For the text-containing cell, return its midpoint in [x, y] coordinate format. 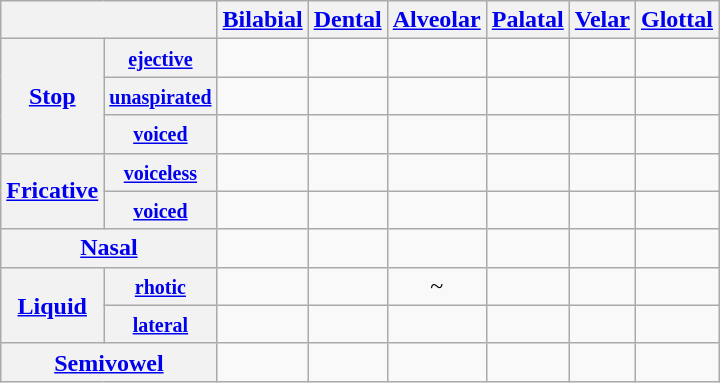
unaspirated [160, 96]
ejective [160, 58]
voiceless [160, 172]
rhotic [160, 286]
Liquid [52, 305]
Bilabial [262, 20]
Palatal [528, 20]
Glottal [676, 20]
Dental [348, 20]
Fricative [52, 191]
Alveolar [436, 20]
Semivowel [109, 362]
Stop [52, 96]
lateral [160, 324]
~ [436, 286]
Nasal [109, 248]
Velar [602, 20]
